For the text-containing cell, return its midpoint in [x, y] coordinate format. 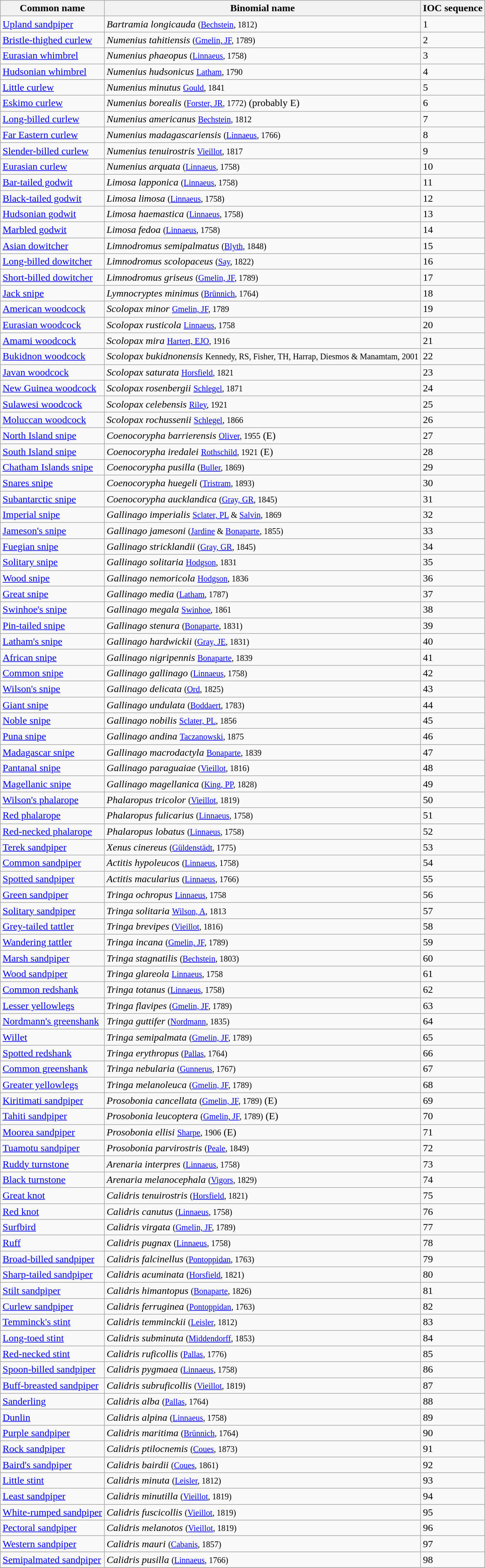
Calidris subruficollis (Vieillot, 1819) [263, 1385]
White-rumped sandpiper [52, 1512]
14 [453, 230]
53 [453, 847]
Gallinago delicata (Ord, 1825) [263, 689]
91 [453, 1449]
Solitary sandpiper [52, 910]
8 [453, 135]
Willet [52, 1037]
12 [453, 198]
84 [453, 1338]
Prosobonia ellisi Sharpe, 1906 (E) [263, 1132]
68 [453, 1085]
Wilson's phalarope [52, 800]
47 [453, 752]
Tringa guttifer (Nordmann, 1835) [263, 1021]
North Island snipe [52, 435]
Hudsonian whimbrel [52, 72]
16 [453, 262]
96 [453, 1528]
Phalaropus lobatus (Linnaeus, 1758) [263, 831]
Gallinago hardwickii (Gray, JE, 1831) [263, 641]
92 [453, 1464]
17 [453, 277]
94 [453, 1496]
37 [453, 594]
Numenius borealis (Forster, JR, 1772) (probably E) [263, 103]
Giant snipe [52, 705]
Limosa fedoa (Linnaeus, 1758) [263, 230]
81 [453, 1291]
Great knot [52, 1195]
61 [453, 974]
Coenocorypha barrierensis Oliver, 1955 (E) [263, 435]
Spotted sandpiper [52, 879]
42 [453, 673]
13 [453, 214]
Temminck's stint [52, 1322]
36 [453, 578]
Numenius hudsonicus Latham, 1790 [263, 72]
Calidris mauri (Cabanis, 1857) [263, 1544]
Gallinago stricklandii (Gray, GR, 1845) [263, 547]
Tringa incana (Gmelin, JF, 1789) [263, 942]
22 [453, 356]
Pectoral sandpiper [52, 1528]
Wandering tattler [52, 942]
Nordmann's greenshank [52, 1021]
52 [453, 831]
Tringa nebularia (Gunnerus, 1767) [263, 1069]
Calidris alpina (Linnaeus, 1758) [263, 1417]
Scolopax saturata Horsfield, 1821 [263, 372]
Moluccan woodcock [52, 420]
Scolopax rochussenii Schlegel, 1866 [263, 420]
Noble snipe [52, 721]
51 [453, 816]
Numenius phaeopus (Linnaeus, 1758) [263, 56]
40 [453, 641]
Marsh sandpiper [52, 958]
Spotted redshank [52, 1053]
Snares snipe [52, 483]
Tringa flavipes (Gmelin, JF, 1789) [263, 1006]
1 [453, 24]
Amami woodcock [52, 341]
Calidris melanotos (Vieillot, 1819) [263, 1528]
Red-necked phalarope [52, 831]
Great snipe [52, 594]
Jameson's snipe [52, 531]
Scolopax minor Gmelin, JF, 1789 [263, 309]
Calidris ptilocnemis (Coues, 1873) [263, 1449]
Limosa lapponica (Linnaeus, 1758) [263, 182]
Actitis hypoleucos (Linnaeus, 1758) [263, 863]
Little stint [52, 1481]
Arenaria interpres (Linnaeus, 1758) [263, 1164]
IOC sequence [453, 8]
Greater yellowlegs [52, 1085]
Javan woodcock [52, 372]
82 [453, 1306]
Slender-billed curlew [52, 151]
18 [453, 293]
Calidris temminckii (Leisler, 1812) [263, 1322]
Gallinago stenura (Bonaparte, 1831) [263, 626]
98 [453, 1560]
Numenius minutus Gould, 1841 [263, 87]
Moorea sandpiper [52, 1132]
Semipalmated sandpiper [52, 1560]
32 [453, 515]
Xenus cinereus (Güldenstädt, 1775) [263, 847]
Subantarctic snipe [52, 499]
56 [453, 895]
25 [453, 404]
Common redshank [52, 990]
Asian dowitcher [52, 246]
95 [453, 1512]
Black-tailed godwit [52, 198]
Gallinago solitaria Hodgson, 1831 [263, 562]
Calidris pusilla (Linnaeus, 1766) [263, 1560]
Calidris acuminata (Horsfield, 1821) [263, 1275]
Black turnstone [52, 1180]
Phalaropus fulicarius (Linnaeus, 1758) [263, 816]
Prosobonia cancellata (Gmelin, JF, 1789) (E) [263, 1101]
59 [453, 942]
Bartramia longicauda (Bechstein, 1812) [263, 24]
Limnodromus griseus (Gmelin, JF, 1789) [263, 277]
71 [453, 1132]
Coenocorypha huegeli (Tristram, 1893) [263, 483]
Coenocorypha aucklandica (Gray, GR, 1845) [263, 499]
15 [453, 246]
60 [453, 958]
Puna snipe [52, 737]
49 [453, 784]
Tringa melanoleuca (Gmelin, JF, 1789) [263, 1085]
54 [453, 863]
Numenius madagascariensis (Linnaeus, 1766) [263, 135]
69 [453, 1101]
Scolopax rosenbergii Schlegel, 1871 [263, 388]
Madagascar snipe [52, 752]
Lesser yellowlegs [52, 1006]
Eurasian curlew [52, 166]
Pin-tailed snipe [52, 626]
30 [453, 483]
Tringa semipalmata (Gmelin, JF, 1789) [263, 1037]
Magellanic snipe [52, 784]
Bukidnon woodcock [52, 356]
21 [453, 341]
Gallinago macrodactyla Bonaparte, 1839 [263, 752]
Gallinago undulata (Boddaert, 1783) [263, 705]
Terek sandpiper [52, 847]
66 [453, 1053]
Arenaria melanocephala (Vigors, 1829) [263, 1180]
Prosobonia leucoptera (Gmelin, JF, 1789) (E) [263, 1116]
Kiritimati sandpiper [52, 1101]
Gallinago nigripennis Bonaparte, 1839 [263, 657]
Numenius americanus Bechstein, 1812 [263, 119]
Coenocorypha pusilla (Buller, 1869) [263, 467]
79 [453, 1259]
44 [453, 705]
65 [453, 1037]
African snipe [52, 657]
Gallinago jamesoni (Jardine & Bonaparte, 1855) [263, 531]
50 [453, 800]
Tringa ochropus Linnaeus, 1758 [263, 895]
Curlew sandpiper [52, 1306]
Gallinago gallinago (Linnaeus, 1758) [263, 673]
New Guinea woodcock [52, 388]
Coenocorypha iredalei Rothschild, 1921 (E) [263, 451]
Tuamotu sandpiper [52, 1148]
Common greenshank [52, 1069]
77 [453, 1227]
55 [453, 879]
Pantanal snipe [52, 768]
75 [453, 1195]
Lymnocryptes minimus (Brünnich, 1764) [263, 293]
Wood snipe [52, 578]
Western sandpiper [52, 1544]
7 [453, 119]
9 [453, 151]
Common snipe [52, 673]
Broad-billed sandpiper [52, 1259]
46 [453, 737]
Long-billed curlew [52, 119]
Sulawesi woodcock [52, 404]
Spoon-billed sandpiper [52, 1370]
45 [453, 721]
6 [453, 103]
19 [453, 309]
76 [453, 1212]
88 [453, 1401]
Calidris tenuirostris (Horsfield, 1821) [263, 1195]
Sanderling [52, 1401]
Wilson's snipe [52, 689]
23 [453, 372]
Gallinago media (Latham, 1787) [263, 594]
87 [453, 1385]
Calidris minutilla (Vieillot, 1819) [263, 1496]
63 [453, 1006]
86 [453, 1370]
Red phalarope [52, 816]
Calidris fuscicollis (Vieillot, 1819) [263, 1512]
Tringa brevipes (Vieillot, 1816) [263, 926]
Baird's sandpiper [52, 1464]
Calidris falcinellus (Pontoppidan, 1763) [263, 1259]
Swinhoe's snipe [52, 610]
26 [453, 420]
89 [453, 1417]
10 [453, 166]
Gallinago megala Swinhoe, 1861 [263, 610]
Green sandpiper [52, 895]
Buff-breasted sandpiper [52, 1385]
Gallinago nemoricola Hodgson, 1836 [263, 578]
Bristle-thighed curlew [52, 40]
48 [453, 768]
4 [453, 72]
Fuegian snipe [52, 547]
38 [453, 610]
Tringa erythropus (Pallas, 1764) [263, 1053]
70 [453, 1116]
74 [453, 1180]
33 [453, 531]
Calidris maritima (Brünnich, 1764) [263, 1433]
Scolopax celebensis Riley, 1921 [263, 404]
Calidris himantopus (Bonaparte, 1826) [263, 1291]
39 [453, 626]
Calidris virgata (Gmelin, JF, 1789) [263, 1227]
Rock sandpiper [52, 1449]
93 [453, 1481]
29 [453, 467]
Tringa totanus (Linnaeus, 1758) [263, 990]
Jack snipe [52, 293]
Prosobonia parvirostris (Peale, 1849) [263, 1148]
Phalaropus tricolor (Vieillot, 1819) [263, 800]
Chatham Islands snipe [52, 467]
Calidris pygmaea (Linnaeus, 1758) [263, 1370]
Gallinago paraguaiae (Vieillot, 1816) [263, 768]
Imperial snipe [52, 515]
Actitis macularius (Linnaeus, 1766) [263, 879]
Gallinago imperialis Sclater, PL & Salvin, 1869 [263, 515]
35 [453, 562]
Solitary snipe [52, 562]
90 [453, 1433]
Marbled godwit [52, 230]
Calidris subminuta (Middendorff, 1853) [263, 1338]
Calidris ruficollis (Pallas, 1776) [263, 1354]
Common sandpiper [52, 863]
South Island snipe [52, 451]
Long-toed stint [52, 1338]
73 [453, 1164]
Limnodromus scolopaceus (Say, 1822) [263, 262]
Ruff [52, 1243]
Tringa solitaria Wilson, A, 1813 [263, 910]
85 [453, 1354]
Little curlew [52, 87]
Least sandpiper [52, 1496]
Red-necked stint [52, 1354]
57 [453, 910]
64 [453, 1021]
5 [453, 87]
Ruddy turnstone [52, 1164]
Limosa limosa (Linnaeus, 1758) [263, 198]
Far Eastern curlew [52, 135]
Numenius tenuirostris Vieillot, 1817 [263, 151]
97 [453, 1544]
Tringa stagnatilis (Bechstein, 1803) [263, 958]
Common name [52, 8]
20 [453, 325]
Eskimo curlew [52, 103]
Latham's snipe [52, 641]
58 [453, 926]
43 [453, 689]
Gallinago nobilis Sclater, PL, 1856 [263, 721]
72 [453, 1148]
Limnodromus semipalmatus (Blyth, 1848) [263, 246]
Red knot [52, 1212]
Long-billed dowitcher [52, 262]
Upland sandpiper [52, 24]
Grey-tailed tattler [52, 926]
Eurasian woodcock [52, 325]
Short-billed dowitcher [52, 277]
Tringa glareola Linnaeus, 1758 [263, 974]
Scolopax bukidnonensis Kennedy, RS, Fisher, TH, Harrap, Diesmos & Manamtam, 2001 [263, 356]
Numenius tahitiensis (Gmelin, JF, 1789) [263, 40]
83 [453, 1322]
Stilt sandpiper [52, 1291]
31 [453, 499]
Gallinago andina Taczanowski, 1875 [263, 737]
Gallinago magellanica (King, PP, 1828) [263, 784]
Calidris pugnax (Linnaeus, 1758) [263, 1243]
11 [453, 182]
Sharp-tailed sandpiper [52, 1275]
78 [453, 1243]
Limosa haemastica (Linnaeus, 1758) [263, 214]
Scolopax rusticola Linnaeus, 1758 [263, 325]
Purple sandpiper [52, 1433]
Calidris minuta (Leisler, 1812) [263, 1481]
Hudsonian godwit [52, 214]
Wood sandpiper [52, 974]
28 [453, 451]
41 [453, 657]
67 [453, 1069]
Scolopax mira Hartert, EJO, 1916 [263, 341]
Bar-tailed godwit [52, 182]
3 [453, 56]
24 [453, 388]
American woodcock [52, 309]
34 [453, 547]
Calidris bairdii (Coues, 1861) [263, 1464]
Surfbird [52, 1227]
Binomial name [263, 8]
2 [453, 40]
Dunlin [52, 1417]
Calidris canutus (Linnaeus, 1758) [263, 1212]
Numenius arquata (Linnaeus, 1758) [263, 166]
62 [453, 990]
Calidris ferruginea (Pontoppidan, 1763) [263, 1306]
Tahiti sandpiper [52, 1116]
Calidris alba (Pallas, 1764) [263, 1401]
Eurasian whimbrel [52, 56]
27 [453, 435]
80 [453, 1275]
